For the text-containing cell, return its midpoint in (x, y) coordinate format. 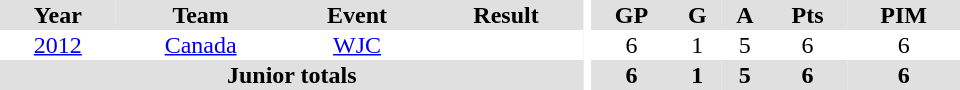
PIM (904, 15)
G (698, 15)
Junior totals (292, 75)
Team (201, 15)
Pts (808, 15)
WJC (358, 45)
Year (58, 15)
Event (358, 15)
Result (506, 15)
GP (631, 15)
2012 (58, 45)
A (745, 15)
Canada (201, 45)
